Locate the cell with the specified text and output its [X, Y] center coordinate. 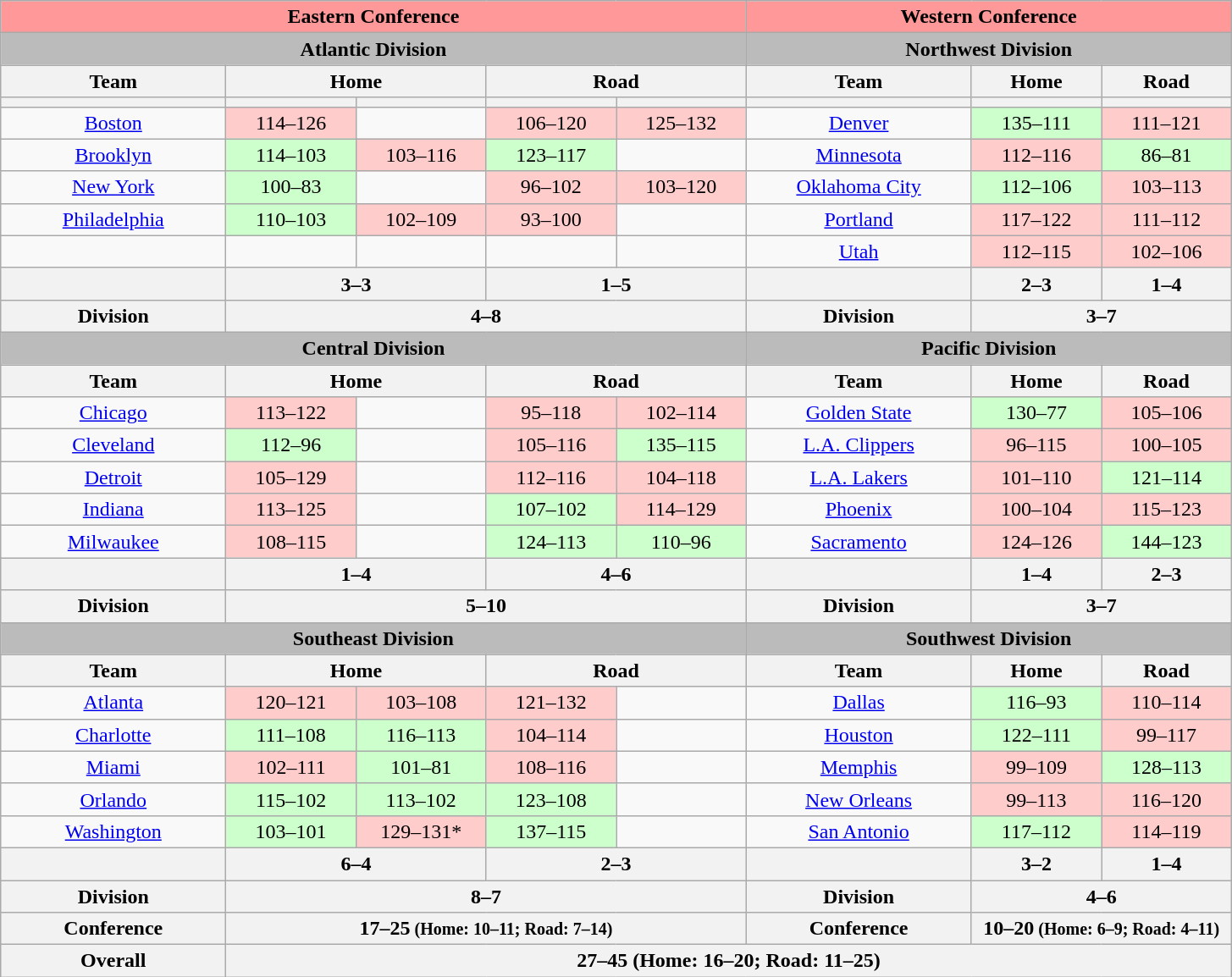
New Orleans [859, 799]
Indiana [113, 510]
3–2 [1036, 864]
113–102 [421, 799]
96–115 [1036, 445]
Southeast Division [373, 638]
128–113 [1167, 767]
120–121 [291, 703]
124–126 [1036, 542]
103–101 [291, 831]
116–120 [1167, 799]
Boston [113, 123]
Charlotte [113, 735]
Phoenix [859, 510]
123–117 [551, 155]
Houston [859, 735]
1–5 [616, 284]
115–102 [291, 799]
4–8 [486, 316]
99–109 [1036, 767]
103–113 [1167, 187]
106–120 [551, 123]
104–114 [551, 735]
Chicago [113, 413]
86–81 [1167, 155]
Golden State [859, 413]
111–112 [1167, 219]
Oklahoma City [859, 187]
L.A. Lakers [859, 477]
101–110 [1036, 477]
108–116 [551, 767]
Memphis [859, 767]
112–115 [1036, 251]
Atlanta [113, 703]
Miami [113, 767]
Cleveland [113, 445]
95–118 [551, 413]
6–4 [356, 864]
135–111 [1036, 123]
107–102 [551, 510]
103–108 [421, 703]
123–108 [551, 799]
102–106 [1167, 251]
17–25 (Home: 10–11; Road: 7–14) [486, 929]
100–104 [1036, 510]
104–118 [682, 477]
110–96 [682, 542]
117–122 [1036, 219]
10–20 (Home: 6–9; Road: 4–11) [1101, 929]
112–106 [1036, 187]
114–126 [291, 123]
93–100 [551, 219]
116–93 [1036, 703]
Overall [113, 961]
Atlantic Division [373, 49]
102–114 [682, 413]
129–131* [421, 831]
Western Conference [989, 17]
100–105 [1167, 445]
114–129 [682, 510]
117–112 [1036, 831]
125–132 [682, 123]
Northwest Division [989, 49]
99–117 [1167, 735]
102–111 [291, 767]
Sacramento [859, 542]
Pacific Division [989, 348]
135–115 [682, 445]
Utah [859, 251]
115–123 [1167, 510]
122–111 [1036, 735]
116–113 [421, 735]
Brooklyn [113, 155]
111–108 [291, 735]
Dallas [859, 703]
121–132 [551, 703]
Milwaukee [113, 542]
8–7 [486, 897]
Detroit [113, 477]
111–121 [1167, 123]
110–103 [291, 219]
Portland [859, 219]
L.A. Clippers [859, 445]
Orlando [113, 799]
Minnesota [859, 155]
102–109 [421, 219]
96–102 [551, 187]
113–122 [291, 413]
3–3 [356, 284]
San Antonio [859, 831]
144–123 [1167, 542]
99–113 [1036, 799]
27–45 (Home: 16–20; Road: 11–25) [728, 961]
105–106 [1167, 413]
103–116 [421, 155]
New York [113, 187]
137–115 [551, 831]
121–114 [1167, 477]
Philadelphia [113, 219]
105–116 [551, 445]
130–77 [1036, 413]
110–114 [1167, 703]
112–96 [291, 445]
114–103 [291, 155]
108–115 [291, 542]
5–10 [486, 606]
114–119 [1167, 831]
Washington [113, 831]
103–120 [682, 187]
124–113 [551, 542]
105–129 [291, 477]
113–125 [291, 510]
101–81 [421, 767]
Southwest Division [989, 638]
100–83 [291, 187]
Denver [859, 123]
Eastern Conference [373, 17]
Central Division [373, 348]
